Find where the given text appears and provide that cell's center as (x, y) coordinate. 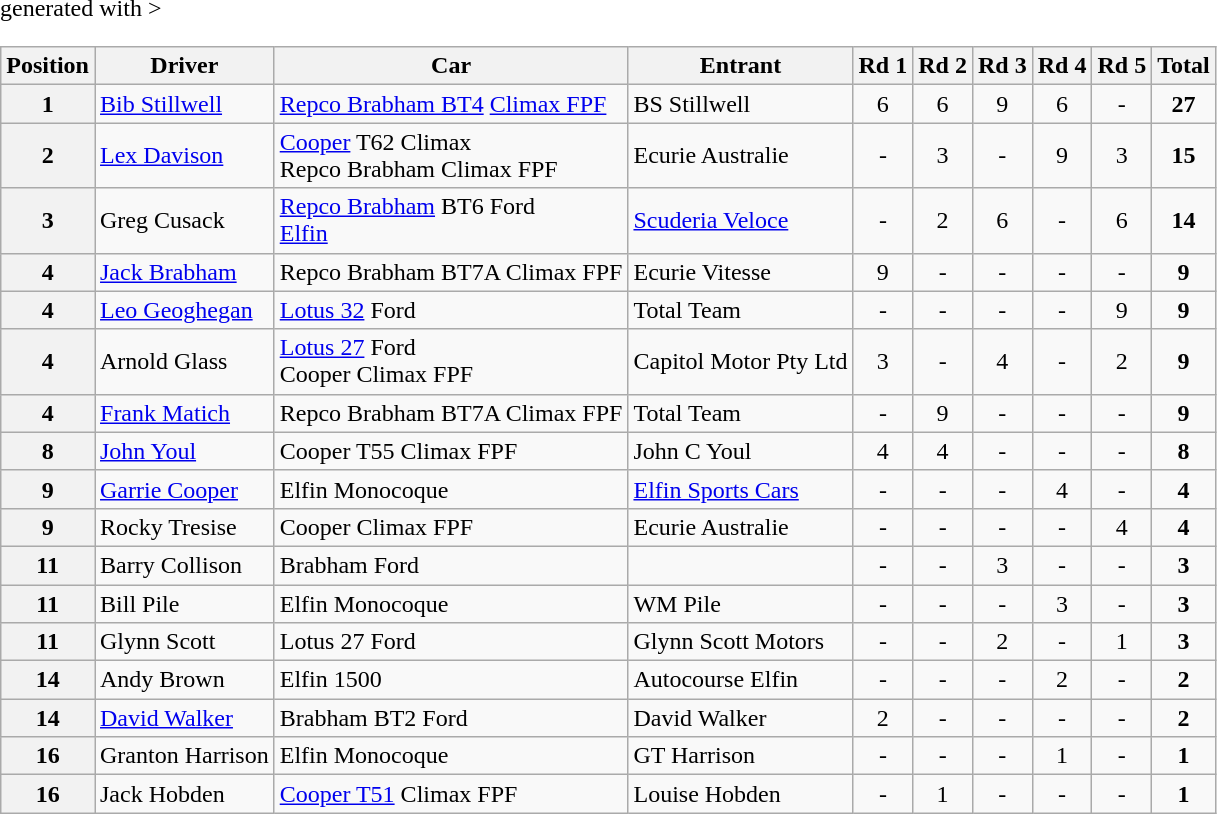
John Youl (184, 451)
27 (1184, 104)
Rd 5 (1122, 66)
GT Harrison (740, 756)
Autocourse Elfin (740, 680)
Leo Geoghegan (184, 310)
Lotus 32 Ford (451, 310)
Lotus 27 FordCooper Climax FPF (451, 362)
Driver (184, 66)
Cooper T55 Climax FPF (451, 451)
Lex Davison (184, 156)
Ecurie Vitesse (740, 272)
Rd 4 (1062, 66)
Cooper T62 ClimaxRepco Brabham Climax FPF (451, 156)
Louise Hobden (740, 794)
BS Stillwell (740, 104)
Rd 3 (1002, 66)
Capitol Motor Pty Ltd (740, 362)
Jack Hobden (184, 794)
Repco Brabham BT6 FordElfin (451, 220)
WM Pile (740, 603)
Bib Stillwell (184, 104)
Glynn Scott (184, 642)
Cooper Climax FPF (451, 527)
Cooper T51 Climax FPF (451, 794)
Car (451, 66)
Garrie Cooper (184, 489)
Entrant (740, 66)
Brabham BT2 Ford (451, 718)
Elfin Sports Cars (740, 489)
Lotus 27 Ford (451, 642)
Bill Pile (184, 603)
Frank Matich (184, 413)
John C Youl (740, 451)
Position (48, 66)
Jack Brabham (184, 272)
Glynn Scott Motors (740, 642)
Greg Cusack (184, 220)
Rd 2 (943, 66)
Elfin 1500 (451, 680)
Arnold Glass (184, 362)
Granton Harrison (184, 756)
15 (1184, 156)
Repco Brabham BT4 Climax FPF (451, 104)
Scuderia Veloce (740, 220)
Total (1184, 66)
Rd 1 (883, 66)
Rocky Tresise (184, 527)
Barry Collison (184, 565)
Brabham Ford (451, 565)
Andy Brown (184, 680)
